Detect which cell encompasses the target text, then output its (X, Y) center coordinate. 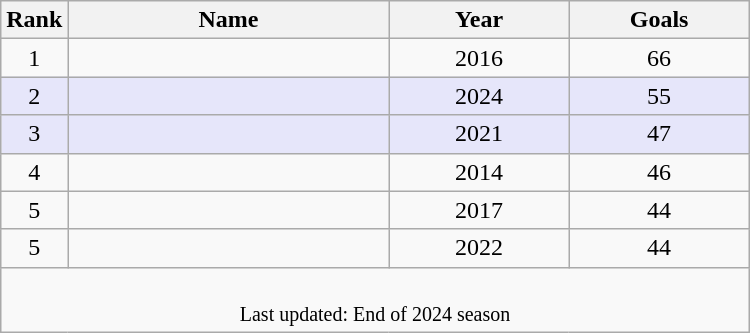
Goals (659, 20)
2 (34, 96)
46 (659, 172)
2022 (479, 248)
Rank (34, 20)
Last updated: End of 2024 season (375, 300)
1 (34, 58)
2014 (479, 172)
4 (34, 172)
2017 (479, 210)
Name (228, 20)
2016 (479, 58)
Year (479, 20)
2021 (479, 134)
2024 (479, 96)
47 (659, 134)
55 (659, 96)
66 (659, 58)
3 (34, 134)
